Return the (X, Y) coordinate for the center point of the cell that contains the specified text.  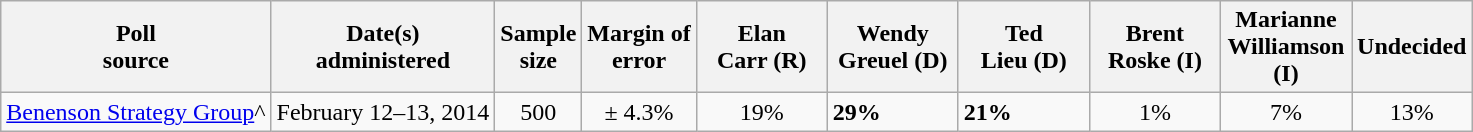
WendyGreuel (D) (892, 47)
13% (1412, 112)
Undecided (1412, 47)
19% (762, 112)
MarianneWilliamson (I) (1286, 47)
Date(s)administered (383, 47)
500 (538, 112)
1% (1154, 112)
TedLieu (D) (1024, 47)
29% (892, 112)
21% (1024, 112)
7% (1286, 112)
± 4.3% (639, 112)
February 12–13, 2014 (383, 112)
Margin oferror (639, 47)
Pollsource (136, 47)
Samplesize (538, 47)
ElanCarr (R) (762, 47)
Benenson Strategy Group^ (136, 112)
BrentRoske (I) (1154, 47)
